Determine the [x, y] coordinate at the center of the cell enclosing the given text.  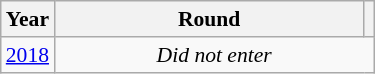
Round [209, 19]
Did not enter [214, 55]
2018 [28, 55]
Year [28, 19]
